Scan for the cell matching the given text and deliver its (x, y) coordinate at center. 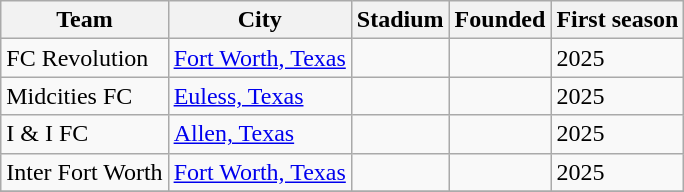
Midcities FC (84, 96)
First season (618, 20)
Euless, Texas (260, 96)
Founded (500, 20)
Stadium (400, 20)
City (260, 20)
Team (84, 20)
Inter Fort Worth (84, 172)
Allen, Texas (260, 134)
FC Revolution (84, 58)
I & I FC (84, 134)
